Capture the cell that displays the provided text and extract its [X, Y] central coordinate. 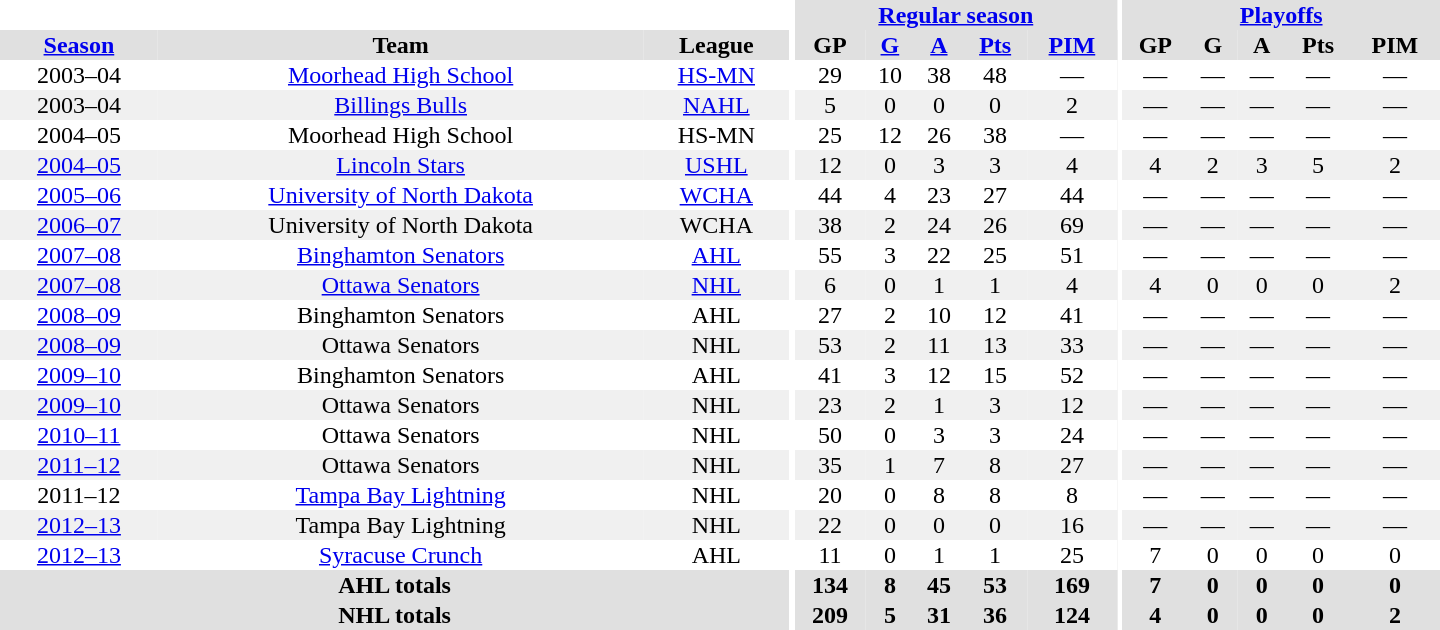
2006–07 [79, 225]
29 [830, 75]
Syracuse Crunch [401, 555]
55 [830, 255]
50 [830, 435]
36 [994, 615]
2010–11 [79, 435]
16 [1072, 525]
69 [1072, 225]
USHL [716, 165]
Lincoln Stars [401, 165]
NHL totals [394, 615]
45 [938, 585]
33 [1072, 345]
51 [1072, 255]
20 [830, 495]
Playoffs [1281, 15]
Regular season [956, 15]
Billings Bulls [401, 105]
31 [938, 615]
AHL totals [394, 585]
NAHL [716, 105]
35 [830, 465]
Team [401, 45]
124 [1072, 615]
169 [1072, 585]
League [716, 45]
Season [79, 45]
134 [830, 585]
2005–06 [79, 195]
52 [1072, 375]
48 [994, 75]
6 [830, 285]
13 [994, 345]
15 [994, 375]
209 [830, 615]
